Search for the cell housing the specified text and yield its [X, Y] center coordinate. 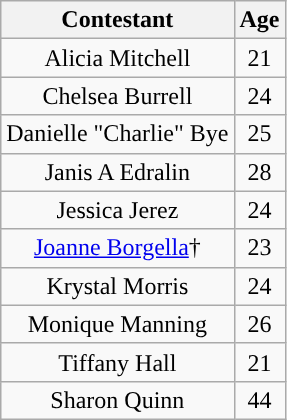
Joanne Borgella† [118, 248]
Danielle "Charlie" Bye [118, 134]
Age [260, 20]
25 [260, 134]
Contestant [118, 20]
Sharon Quinn [118, 400]
Monique Manning [118, 324]
Chelsea Burrell [118, 96]
44 [260, 400]
26 [260, 324]
Alicia Mitchell [118, 58]
Jessica Jerez [118, 210]
23 [260, 248]
Janis A Edralin [118, 172]
28 [260, 172]
Krystal Morris [118, 286]
Tiffany Hall [118, 362]
